Locate the cell with the specified text and output its (x, y) center coordinate. 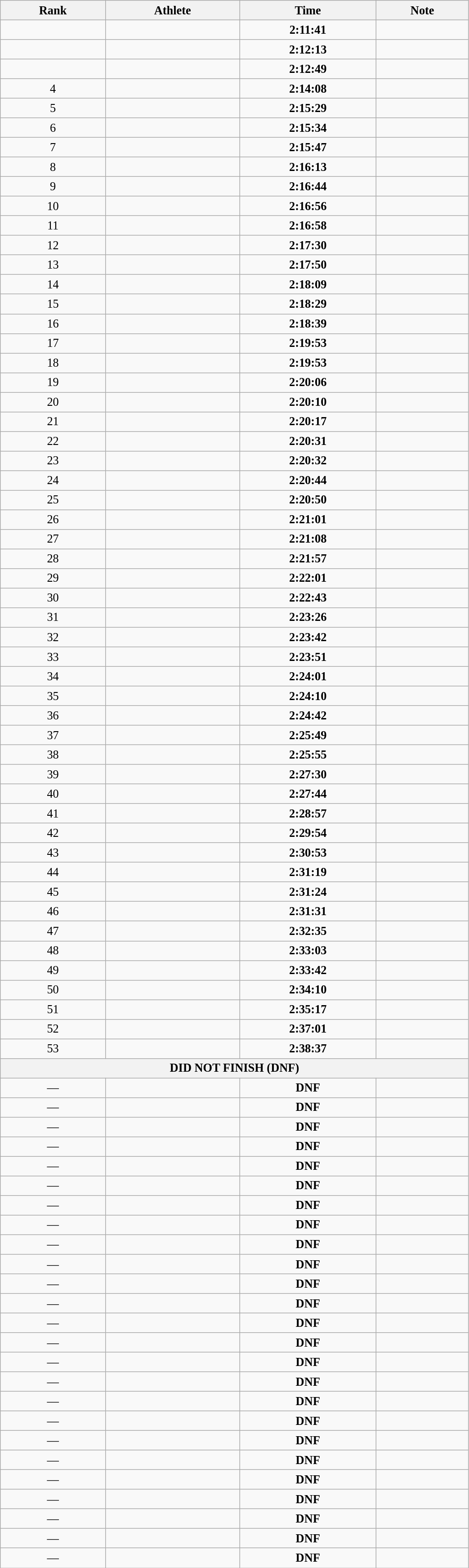
2:14:08 (308, 89)
Note (422, 10)
38 (53, 755)
2:31:24 (308, 892)
16 (53, 323)
2:16:56 (308, 206)
2:22:01 (308, 578)
2:38:37 (308, 1048)
2:31:31 (308, 912)
8 (53, 167)
35 (53, 696)
2:23:26 (308, 617)
2:20:44 (308, 480)
2:18:09 (308, 284)
45 (53, 892)
41 (53, 813)
34 (53, 676)
52 (53, 1029)
15 (53, 304)
33 (53, 656)
2:23:42 (308, 637)
2:15:47 (308, 147)
2:34:10 (308, 990)
21 (53, 422)
19 (53, 382)
2:20:50 (308, 500)
2:29:54 (308, 833)
2:20:17 (308, 422)
11 (53, 225)
2:11:41 (308, 30)
14 (53, 284)
51 (53, 1009)
39 (53, 774)
2:25:49 (308, 735)
18 (53, 363)
30 (53, 598)
2:20:31 (308, 441)
2:12:13 (308, 49)
2:33:42 (308, 970)
2:12:49 (308, 69)
42 (53, 833)
28 (53, 559)
2:21:08 (308, 539)
DID NOT FINISH (DNF) (235, 1068)
2:17:30 (308, 245)
22 (53, 441)
2:21:57 (308, 559)
40 (53, 794)
Rank (53, 10)
25 (53, 500)
4 (53, 89)
9 (53, 186)
20 (53, 402)
2:15:29 (308, 108)
2:16:13 (308, 167)
2:17:50 (308, 265)
2:27:30 (308, 774)
2:31:19 (308, 872)
12 (53, 245)
2:33:03 (308, 951)
13 (53, 265)
2:35:17 (308, 1009)
26 (53, 520)
2:25:55 (308, 755)
2:20:10 (308, 402)
48 (53, 951)
2:18:29 (308, 304)
53 (53, 1048)
32 (53, 637)
10 (53, 206)
2:37:01 (308, 1029)
44 (53, 872)
31 (53, 617)
36 (53, 715)
2:23:51 (308, 656)
47 (53, 931)
Time (308, 10)
2:27:44 (308, 794)
43 (53, 853)
37 (53, 735)
2:15:34 (308, 128)
2:20:32 (308, 461)
6 (53, 128)
46 (53, 912)
2:16:58 (308, 225)
50 (53, 990)
2:22:43 (308, 598)
2:24:42 (308, 715)
2:28:57 (308, 813)
2:24:01 (308, 676)
7 (53, 147)
23 (53, 461)
2:18:39 (308, 323)
2:21:01 (308, 520)
2:32:35 (308, 931)
29 (53, 578)
2:16:44 (308, 186)
2:24:10 (308, 696)
49 (53, 970)
27 (53, 539)
Athlete (173, 10)
2:30:53 (308, 853)
5 (53, 108)
2:20:06 (308, 382)
17 (53, 343)
24 (53, 480)
